Return [X, Y] of the center of cell containing provided text 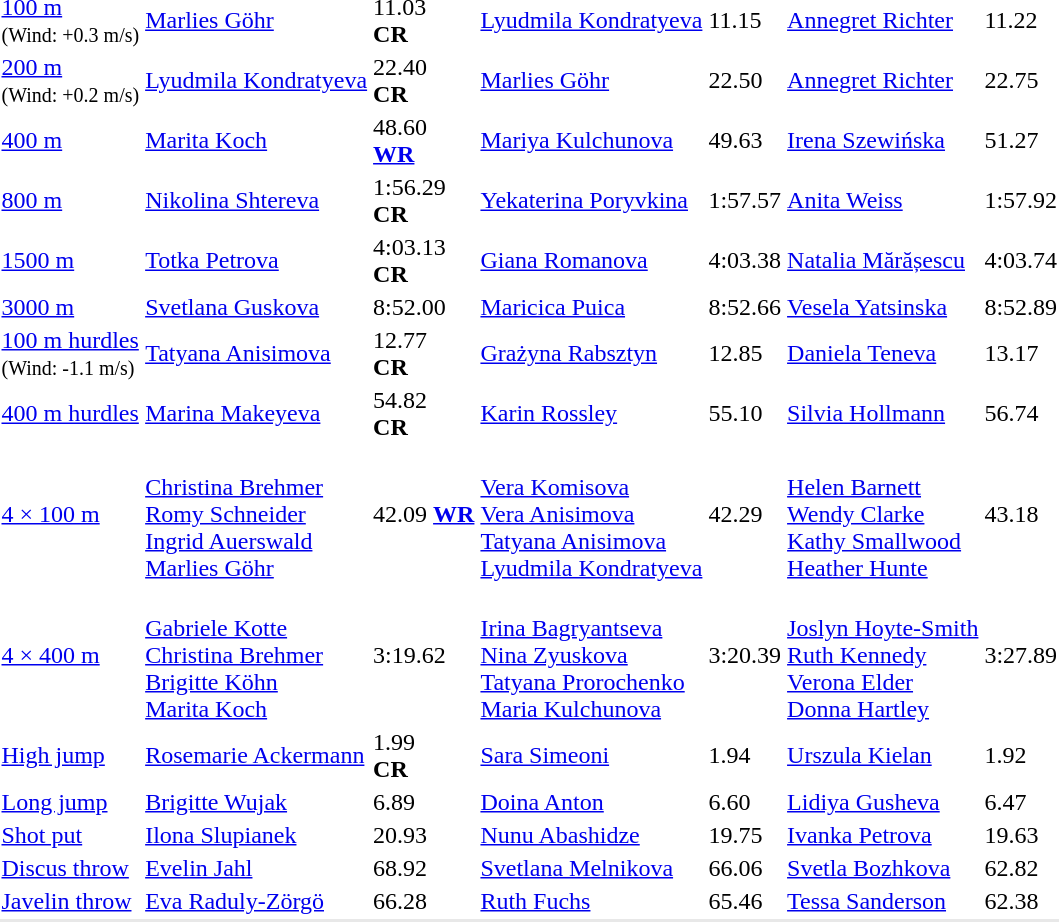
Svetlana Guskova [256, 307]
Yekaterina Poryvkina [592, 200]
Irina BagryantsevaNina ZyuskovaTatyana ProrochenkoMaria Kulchunova [592, 655]
Christina BrehmerRomy SchneiderIngrid AuerswaldMarlies Göhr [256, 514]
42.29 [745, 514]
Svetlana Melnikova [592, 868]
Ivanka Petrova [883, 835]
Brigitte Wujak [256, 802]
Tatyana Anisimova [256, 354]
8:52.89 [1021, 307]
20.93 [424, 835]
12.77CR [424, 354]
Javelin throw [70, 901]
1:57.92 [1021, 200]
62.82 [1021, 868]
8:52.66 [745, 307]
4:03.13CR [424, 260]
22.50 [745, 80]
Evelin Jahl [256, 868]
62.38 [1021, 901]
3000 m [70, 307]
Marlies Göhr [592, 80]
1.99CR [424, 756]
Ruth Fuchs [592, 901]
Silvia Hollmann [883, 414]
51.27 [1021, 140]
800 m [70, 200]
Daniela Teneva [883, 354]
Mariya Kulchunova [592, 140]
66.06 [745, 868]
High jump [70, 756]
1.94 [745, 756]
6.47 [1021, 802]
Long jump [70, 802]
Anita Weiss [883, 200]
49.63 [745, 140]
Tessa Sanderson [883, 901]
1500 m [70, 260]
19.75 [745, 835]
Nunu Abashidze [592, 835]
Grażyna Rabsztyn [592, 354]
4 × 100 m [70, 514]
4 × 400 m [70, 655]
Giana Romanova [592, 260]
100 m hurdles(Wind: -1.1 m/s) [70, 354]
3:19.62 [424, 655]
4:03.74 [1021, 260]
Sara Simeoni [592, 756]
Discus throw [70, 868]
56.74 [1021, 414]
Marita Koch [256, 140]
3:20.39 [745, 655]
1:56.29CR [424, 200]
4:03.38 [745, 260]
Gabriele KotteChristina BrehmerBrigitte KöhnMarita Koch [256, 655]
Lidiya Gusheva [883, 802]
Nikolina Shtereva [256, 200]
22.40CR [424, 80]
68.92 [424, 868]
13.17 [1021, 354]
Eva Raduly-Zörgö [256, 901]
Svetla Bozhkova [883, 868]
8:52.00 [424, 307]
Urszula Kielan [883, 756]
400 m [70, 140]
Doina Anton [592, 802]
Marina Makeyeva [256, 414]
Totka Petrova [256, 260]
Lyudmila Kondratyeva [256, 80]
Ilona Slupianek [256, 835]
Maricica Puica [592, 307]
200 m(Wind: +0.2 m/s) [70, 80]
Helen BarnettWendy ClarkeKathy SmallwoodHeather Hunte [883, 514]
1.92 [1021, 756]
Vesela Yatsinska [883, 307]
42.09 WR [424, 514]
6.89 [424, 802]
Joslyn Hoyte-SmithRuth KennedyVerona ElderDonna Hartley [883, 655]
400 m hurdles [70, 414]
3:27.89 [1021, 655]
6.60 [745, 802]
66.28 [424, 901]
55.10 [745, 414]
Natalia Mărășescu [883, 260]
Vera KomisovaVera AnisimovaTatyana AnisimovaLyudmila Kondratyeva [592, 514]
54.82CR [424, 414]
1:57.57 [745, 200]
22.75 [1021, 80]
19.63 [1021, 835]
Shot put [70, 835]
Karin Rossley [592, 414]
48.60WR [424, 140]
Irena Szewińska [883, 140]
43.18 [1021, 514]
Rosemarie Ackermann [256, 756]
12.85 [745, 354]
Annegret Richter [883, 80]
65.46 [745, 901]
